Return the [X, Y] coordinate for the center point of the cell that contains the specified text.  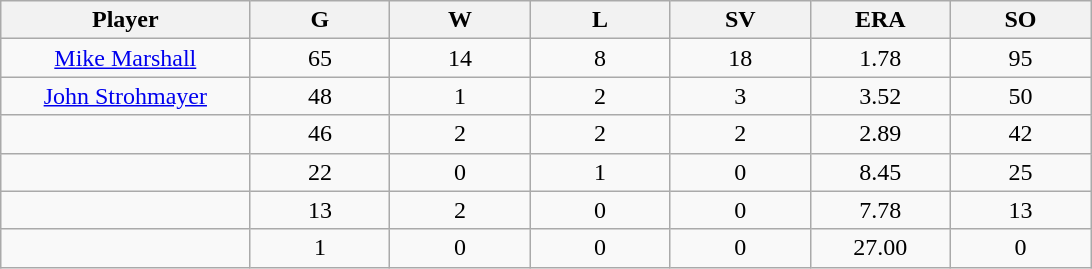
3 [740, 96]
50 [1020, 96]
8.45 [880, 172]
65 [320, 58]
8 [600, 58]
7.78 [880, 210]
2.89 [880, 134]
1.78 [880, 58]
ERA [880, 20]
SV [740, 20]
14 [460, 58]
Player [126, 20]
W [460, 20]
18 [740, 58]
3.52 [880, 96]
G [320, 20]
42 [1020, 134]
95 [1020, 58]
22 [320, 172]
46 [320, 134]
John Strohmayer [126, 96]
48 [320, 96]
25 [1020, 172]
Mike Marshall [126, 58]
27.00 [880, 248]
SO [1020, 20]
L [600, 20]
